Return [X, Y] of the center of cell containing provided text 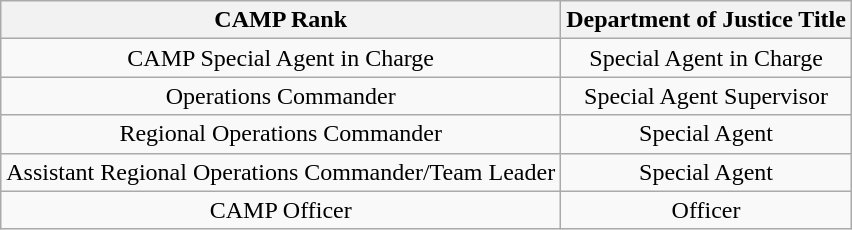
Regional Operations Commander [281, 134]
CAMP Special Agent in Charge [281, 58]
Department of Justice Title [706, 20]
CAMP Rank [281, 20]
Officer [706, 210]
Special Agent in Charge [706, 58]
CAMP Officer [281, 210]
Special Agent Supervisor [706, 96]
Assistant Regional Operations Commander/Team Leader [281, 172]
Operations Commander [281, 96]
